Determine the [X, Y] coordinate at the center of the cell enclosing the given text.  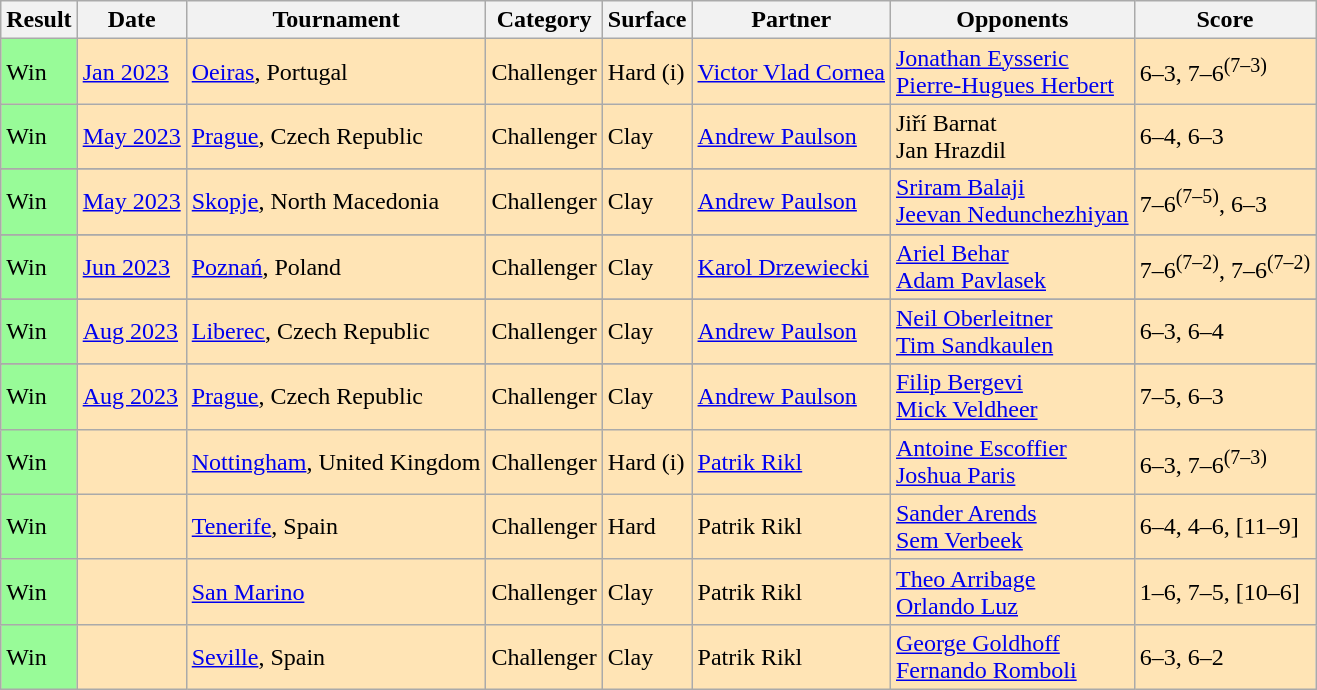
Oeiras, Portugal [336, 72]
Tenerife, Spain [336, 526]
Theo Arribage Orlando Luz [1012, 592]
Score [1225, 20]
Hard [647, 526]
Liberec, Czech Republic [336, 332]
George Goldhoff Fernando Romboli [1012, 656]
Jonathan Eysseric Pierre-Hugues Herbert [1012, 72]
6–3, 6–2 [1225, 656]
7–6(7–5), 6–3 [1225, 202]
Category [544, 20]
Seville, Spain [336, 656]
Surface [647, 20]
Tournament [336, 20]
7–6(7–2), 7–6(7–2) [1225, 266]
Date [132, 20]
1–6, 7–5, [10–6] [1225, 592]
Sriram Balaji Jeevan Nedunchezhiyan [1012, 202]
San Marino [336, 592]
Opponents [1012, 20]
Jan 2023 [132, 72]
Skopje, North Macedonia [336, 202]
Partner [791, 20]
7–5, 6–3 [1225, 396]
Jiří Barnat Jan Hrazdil [1012, 136]
Jun 2023 [132, 266]
Neil Oberleitner Tim Sandkaulen [1012, 332]
Nottingham, United Kingdom [336, 462]
6–4, 4–6, [11–9] [1225, 526]
Victor Vlad Cornea [791, 72]
Karol Drzewiecki [791, 266]
Sander Arends Sem Verbeek [1012, 526]
Filip Bergevi Mick Veldheer [1012, 396]
Ariel Behar Adam Pavlasek [1012, 266]
Poznań, Poland [336, 266]
6–4, 6–3 [1225, 136]
Antoine Escoffier Joshua Paris [1012, 462]
Result [39, 20]
6–3, 6–4 [1225, 332]
